Capture the cell that displays the provided text and extract its (X, Y) central coordinate. 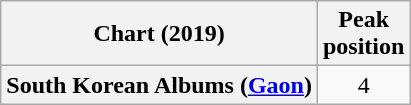
4 (363, 85)
Chart (2019) (160, 34)
Peakposition (363, 34)
South Korean Albums (Gaon) (160, 85)
